Detect which cell encompasses the target text, then output its [x, y] center coordinate. 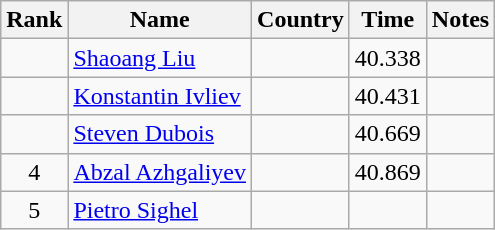
Shaoang Liu [160, 58]
40.669 [388, 134]
Pietro Sighel [160, 210]
Name [160, 20]
Rank [34, 20]
Notes [460, 20]
40.431 [388, 96]
4 [34, 172]
40.869 [388, 172]
Konstantin Ivliev [160, 96]
Abzal Azhgaliyev [160, 172]
5 [34, 210]
Country [301, 20]
40.338 [388, 58]
Steven Dubois [160, 134]
Time [388, 20]
